Capture the cell that displays the provided text and extract its [x, y] central coordinate. 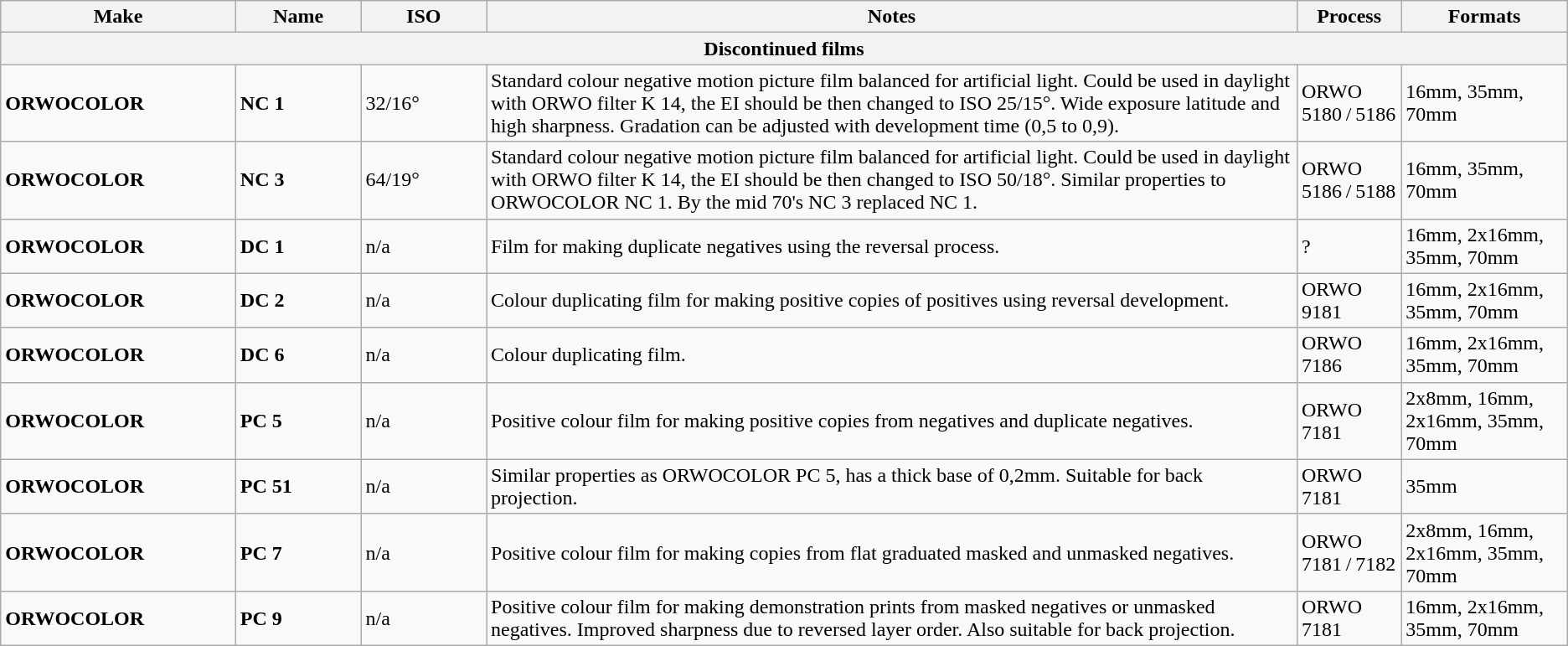
ISO [424, 17]
Discontinued films [784, 49]
Colour duplicating film for making positive copies of positives using reversal development. [892, 300]
Positive colour film for making copies from flat graduated masked and unmasked negatives. [892, 552]
PC 7 [298, 552]
ORWO 5186 / 5188 [1349, 180]
PC 9 [298, 618]
ORWO 5180 / 5186 [1349, 103]
ORWO 9181 [1349, 300]
? [1349, 246]
Process [1349, 17]
Formats [1484, 17]
ORWO 7181 / 7182 [1349, 552]
Film for making duplicate negatives using the reversal process. [892, 246]
NC 1 [298, 103]
Similar properties as ORWOCOLOR PC 5, has a thick base of 0,2mm. Suitable for back projection. [892, 486]
Name [298, 17]
64/19° [424, 180]
Colour duplicating film. [892, 355]
32/16° [424, 103]
Make [119, 17]
DC 1 [298, 246]
Positive colour film for making positive copies from negatives and duplicate negatives. [892, 421]
ORWO 7186 [1349, 355]
PC 5 [298, 421]
35mm [1484, 486]
Notes [892, 17]
DC 6 [298, 355]
NC 3 [298, 180]
PC 51 [298, 486]
DC 2 [298, 300]
